Search for the cell housing the specified text and yield its (X, Y) center coordinate. 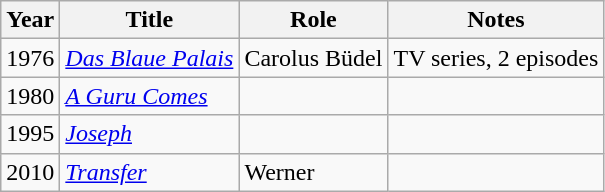
Notes (496, 20)
1980 (30, 96)
2010 (30, 172)
A Guru Comes (150, 96)
Title (150, 20)
Role (314, 20)
Joseph (150, 134)
Transfer (150, 172)
Year (30, 20)
Carolus Büdel (314, 58)
TV series, 2 episodes (496, 58)
Das Blaue Palais (150, 58)
1995 (30, 134)
Werner (314, 172)
1976 (30, 58)
